Capture the cell that displays the provided text and extract its [X, Y] central coordinate. 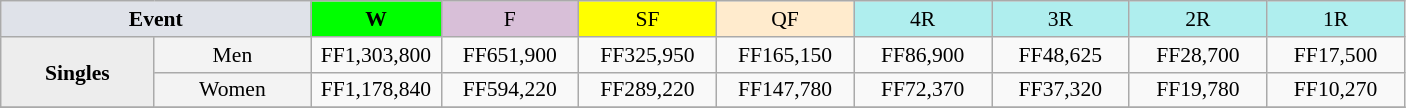
FF72,370 [923, 90]
FF165,150 [785, 55]
Men [232, 55]
FF325,950 [648, 55]
FF147,780 [785, 90]
4R [923, 19]
FF289,220 [648, 90]
FF28,700 [1198, 55]
FF10,270 [1336, 90]
QF [785, 19]
Singles [78, 72]
1R [1336, 19]
FF594,220 [510, 90]
FF48,625 [1061, 55]
FF19,780 [1198, 90]
FF651,900 [510, 55]
SF [648, 19]
F [510, 19]
FF86,900 [923, 55]
FF1,303,800 [376, 55]
2R [1198, 19]
Event [156, 19]
FF37,320 [1061, 90]
FF1,178,840 [376, 90]
Women [232, 90]
W [376, 19]
FF17,500 [1336, 55]
3R [1061, 19]
